Locate the cell with the specified text and output its [X, Y] center coordinate. 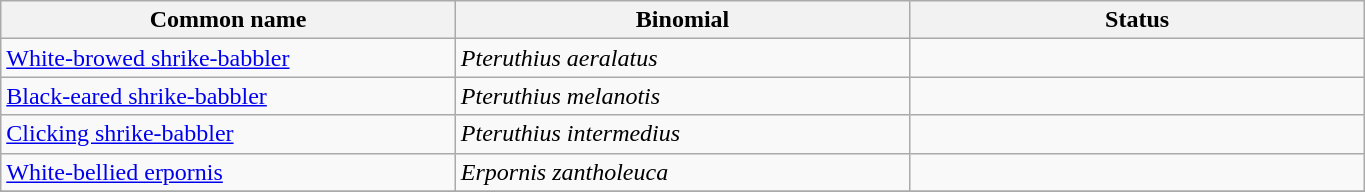
Status [1138, 20]
Pteruthius melanotis [682, 96]
Pteruthius intermedius [682, 134]
Pteruthius aeralatus [682, 58]
White-browed shrike-babbler [228, 58]
Binomial [682, 20]
Common name [228, 20]
White-bellied erpornis [228, 172]
Black-eared shrike-babbler [228, 96]
Clicking shrike-babbler [228, 134]
Erpornis zantholeuca [682, 172]
